Search for the cell housing the specified text and yield its [X, Y] center coordinate. 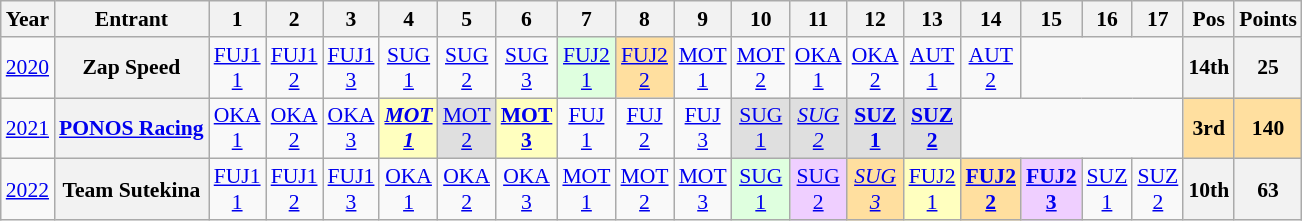
10th [1208, 190]
Entrant [132, 19]
FUJ1 [586, 128]
140 [1268, 128]
Zap Speed [132, 68]
Year [28, 19]
2021 [28, 128]
AUT2 [991, 68]
Pos [1208, 19]
4 [408, 19]
14 [991, 19]
12 [876, 19]
63 [1268, 190]
2022 [28, 190]
5 [467, 19]
6 [527, 19]
14th [1208, 68]
FUJ23 [1051, 190]
25 [1268, 68]
2020 [28, 68]
1 [238, 19]
2 [294, 19]
8 [644, 19]
3 [352, 19]
13 [932, 19]
7 [586, 19]
10 [761, 19]
15 [1051, 19]
FUJ2 [644, 128]
PONOS Racing [132, 128]
3rd [1208, 128]
Team Sutekina [132, 190]
16 [1108, 19]
Points [1268, 19]
11 [818, 19]
FUJ3 [703, 128]
AUT1 [932, 68]
17 [1158, 19]
9 [703, 19]
